Return the [x, y] coordinate for the center point of the cell that contains the specified text.  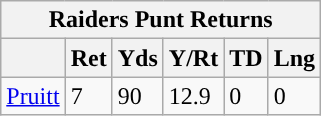
Ret [88, 58]
90 [138, 96]
7 [88, 96]
12.9 [193, 96]
Lng [294, 58]
Yds [138, 58]
Y/Rt [193, 58]
Raiders Punt Returns [161, 20]
Pruitt [33, 96]
TD [246, 58]
